Pinpoint the cell where the given text exists, returning its (x, y) midpoint coordinate. 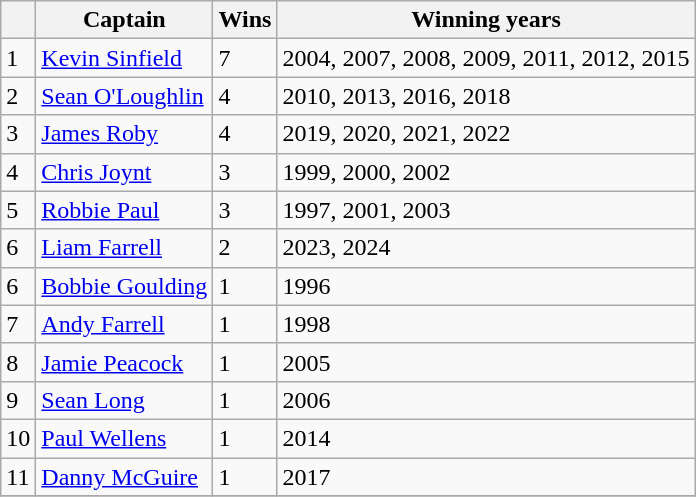
2017 (486, 477)
Liam Farrell (124, 248)
Andy Farrell (124, 324)
2004, 2007, 2008, 2009, 2011, 2012, 2015 (486, 58)
2010, 2013, 2016, 2018 (486, 96)
9 (18, 400)
1996 (486, 286)
2006 (486, 400)
11 (18, 477)
2014 (486, 438)
Chris Joynt (124, 172)
Danny McGuire (124, 477)
Kevin Sinfield (124, 58)
James Roby (124, 134)
5 (18, 210)
2019, 2020, 2021, 2022 (486, 134)
Robbie Paul (124, 210)
1998 (486, 324)
2005 (486, 362)
10 (18, 438)
1997, 2001, 2003 (486, 210)
1999, 2000, 2002 (486, 172)
8 (18, 362)
Sean O'Loughlin (124, 96)
Captain (124, 20)
Sean Long (124, 400)
Bobbie Goulding (124, 286)
Jamie Peacock (124, 362)
Paul Wellens (124, 438)
Wins (245, 20)
2023, 2024 (486, 248)
Winning years (486, 20)
